Extract the [X, Y] coordinate from the center of the cell holding the provided text.  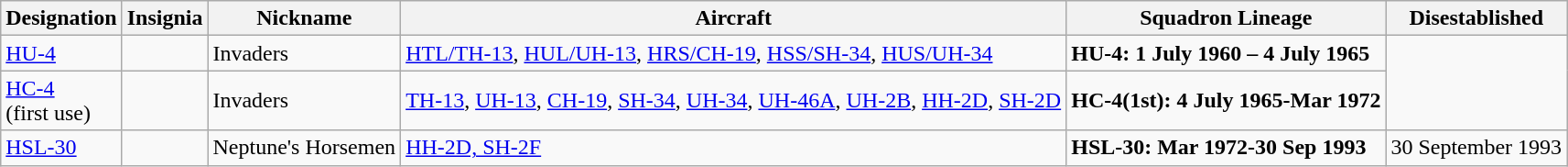
Squadron Lineage [1227, 18]
HU-4 [61, 53]
TH-13, UH-13, CH-19, SH-34, UH-34, UH-46A, UH-2B, HH-2D, SH-2D [734, 101]
Designation [61, 18]
HSL-30 [61, 148]
HC-4(first use) [61, 101]
HSL-30: Mar 1972-30 Sep 1993 [1227, 148]
HH-2D, SH-2F [734, 148]
HTL/TH-13, HUL/UH-13, HRS/CH-19, HSS/SH-34, HUS/UH-34 [734, 53]
Neptune's Horsemen [304, 148]
Disestablished [1476, 18]
Insignia [165, 18]
Aircraft [734, 18]
30 September 1993 [1476, 148]
HC-4(1st): 4 July 1965-Mar 1972 [1227, 101]
HU-4: 1 July 1960 – 4 July 1965 [1227, 53]
Nickname [304, 18]
